Output the [X, Y] coordinate of the center of the cell containing the given text.  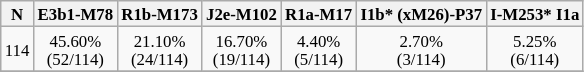
N [18, 14]
I1b* (xM26)-P37 [421, 14]
16.70%(19/114) [242, 49]
J2e-M102 [242, 14]
21.10%(24/114) [160, 49]
45.60%(52/114) [76, 49]
2.70%(3/114) [421, 49]
R1a-M17 [318, 14]
I-M253* I1a [534, 14]
114 [18, 49]
4.40%(5/114) [318, 49]
R1b-M173 [160, 14]
E3b1-M78 [76, 14]
5.25%(6/114) [534, 49]
